Extract the [x, y] coordinate from the center of the cell holding the provided text.  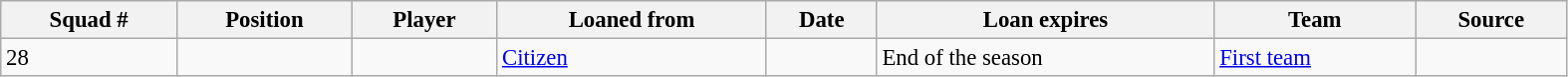
Date [821, 20]
First team [1315, 58]
Citizen [632, 58]
28 [90, 58]
Team [1315, 20]
Player [424, 20]
Squad # [90, 20]
Loaned from [632, 20]
End of the season [1046, 58]
Loan expires [1046, 20]
Position [265, 20]
Source [1491, 20]
